Capture the cell that displays the provided text and extract its (x, y) central coordinate. 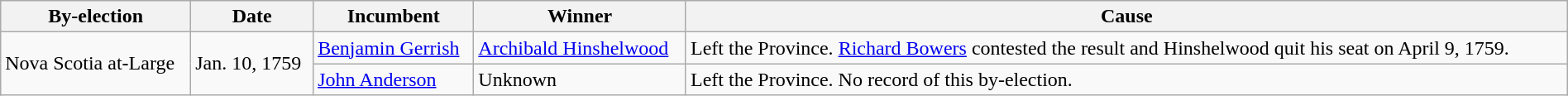
Date (252, 17)
Jan. 10, 1759 (252, 64)
Winner (581, 17)
Unknown (581, 79)
Archibald Hinshelwood (581, 48)
Left the Province. No record of this by-election. (1126, 79)
Nova Scotia at-Large (96, 64)
Left the Province. Richard Bowers contested the result and Hinshelwood quit his seat on April 9, 1759. (1126, 48)
Cause (1126, 17)
Incumbent (394, 17)
John Anderson (394, 79)
Benjamin Gerrish (394, 48)
By-election (96, 17)
